Identify which cell holds the provided text, then report its (x, y) central coordinate. 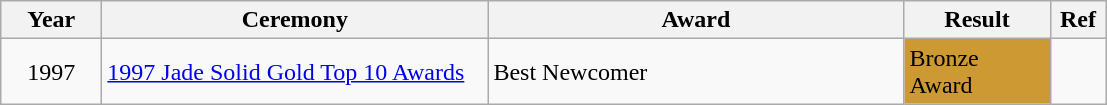
Best Newcomer (696, 72)
Ref (1078, 20)
Bronze Award (977, 72)
Ceremony (295, 20)
Award (696, 20)
1997 Jade Solid Gold Top 10 Awards (295, 72)
Year (52, 20)
Result (977, 20)
1997 (52, 72)
